Provide the [x, y] coordinate of the cell's center where the given text is located.  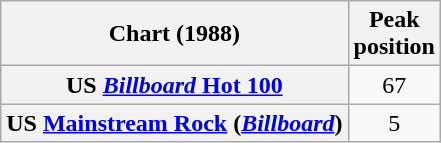
US Mainstream Rock (Billboard) [174, 123]
Peakposition [394, 34]
67 [394, 85]
5 [394, 123]
Chart (1988) [174, 34]
US Billboard Hot 100 [174, 85]
